Identify which cell holds the provided text, then report its (x, y) central coordinate. 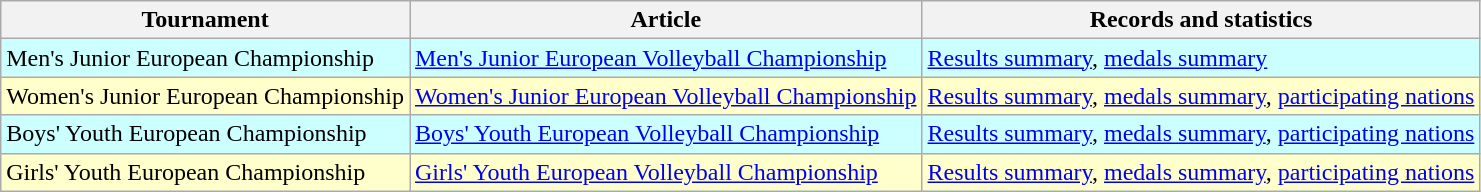
Results summary, medals summary (1201, 58)
Records and statistics (1201, 20)
Girls' Youth European Championship (206, 172)
Women's Junior European Championship (206, 96)
Article (666, 20)
Tournament (206, 20)
Girls' Youth European Volleyball Championship (666, 172)
Men's Junior European Championship (206, 58)
Women's Junior European Volleyball Championship (666, 96)
Boys' Youth European Championship (206, 134)
Boys' Youth European Volleyball Championship (666, 134)
Men's Junior European Volleyball Championship (666, 58)
